Locate the cell with the specified text and output its [X, Y] center coordinate. 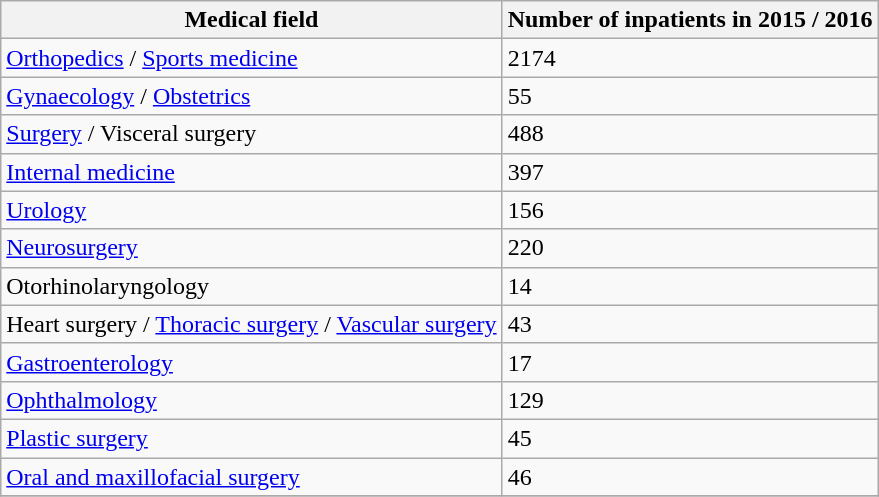
Heart surgery / Thoracic surgery / Vascular surgery [252, 324]
Medical field [252, 20]
Number of inpatients in 2015 / 2016 [690, 20]
156 [690, 210]
Otorhinolaryngology [252, 286]
17 [690, 362]
Urology [252, 210]
Neurosurgery [252, 248]
397 [690, 172]
Gynaecology / Obstetrics [252, 96]
Oral and maxillofacial surgery [252, 477]
Orthopedics / Sports medicine [252, 58]
Internal medicine [252, 172]
129 [690, 400]
55 [690, 96]
488 [690, 134]
45 [690, 438]
43 [690, 324]
220 [690, 248]
46 [690, 477]
Surgery / Visceral surgery [252, 134]
14 [690, 286]
Plastic surgery [252, 438]
Ophthalmology [252, 400]
Gastroenterology [252, 362]
2174 [690, 58]
